From the cell containing the given text, extract its center point as [X, Y] coordinate. 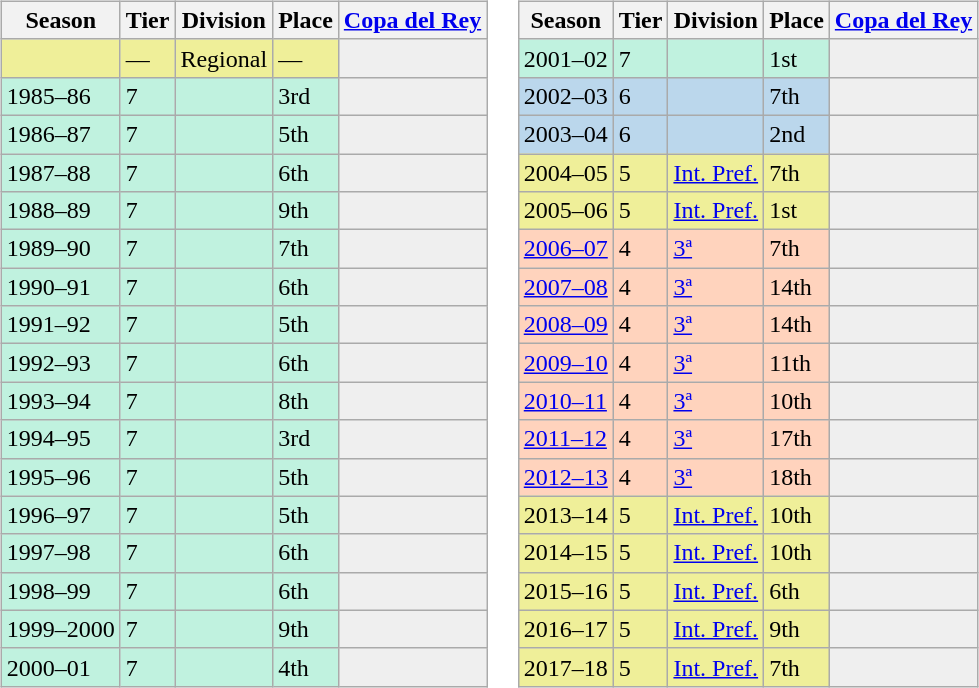
2003–04 [566, 134]
2015–16 [566, 591]
1990–91 [60, 287]
4th [306, 667]
1999–2000 [60, 629]
18th [797, 477]
2nd [797, 134]
2001–02 [566, 58]
2017–18 [566, 667]
1987–88 [60, 173]
1998–99 [60, 591]
2014–15 [566, 553]
2008–09 [566, 325]
1995–96 [60, 477]
2007–08 [566, 287]
2000–01 [60, 667]
Regional [224, 58]
1993–94 [60, 401]
8th [306, 401]
1994–95 [60, 439]
2013–14 [566, 515]
1988–89 [60, 211]
2004–05 [566, 173]
17th [797, 439]
11th [797, 363]
1992–93 [60, 363]
2016–17 [566, 629]
2009–10 [566, 363]
2006–07 [566, 249]
2005–06 [566, 211]
1985–86 [60, 96]
2012–13 [566, 477]
1991–92 [60, 325]
1997–98 [60, 553]
2011–12 [566, 439]
2010–11 [566, 401]
2002–03 [566, 96]
1989–90 [60, 249]
1996–97 [60, 515]
1986–87 [60, 134]
